For the text-containing cell, return its midpoint in (x, y) coordinate format. 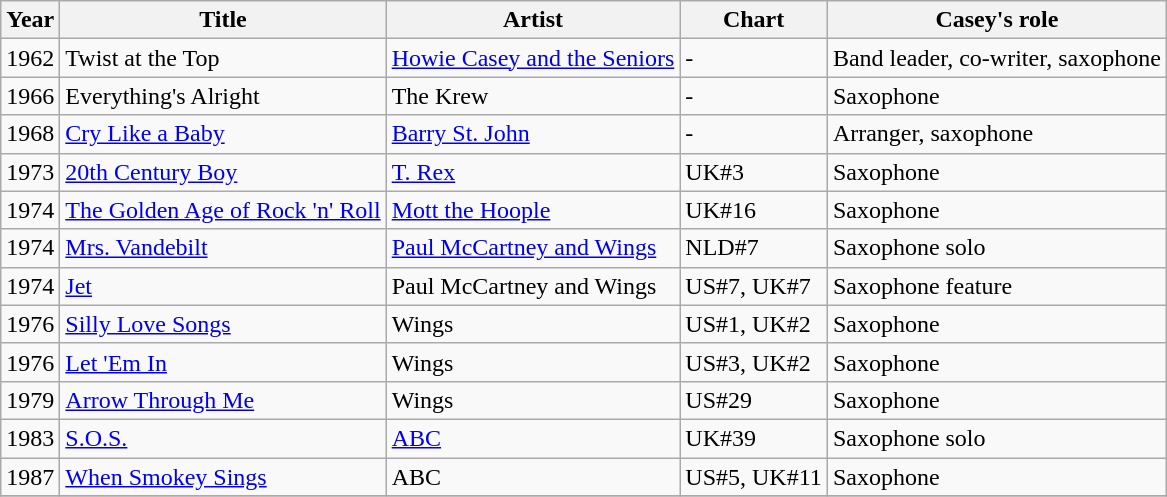
Everything's Alright (223, 96)
US#5, UK#11 (754, 477)
1973 (30, 172)
Mrs. Vandebilt (223, 248)
Jet (223, 286)
1966 (30, 96)
Year (30, 20)
UK#16 (754, 210)
1983 (30, 438)
Mott the Hoople (533, 210)
NLD#7 (754, 248)
Barry St. John (533, 134)
Cry Like a Baby (223, 134)
Chart (754, 20)
Arrow Through Me (223, 400)
Artist (533, 20)
The Krew (533, 96)
Silly Love Songs (223, 324)
1979 (30, 400)
US#1, UK#2 (754, 324)
The Golden Age of Rock 'n' Roll (223, 210)
Band leader, co-writer, saxophone (996, 58)
Let 'Em In (223, 362)
1968 (30, 134)
Howie Casey and the Seniors (533, 58)
US#3, UK#2 (754, 362)
S.O.S. (223, 438)
1962 (30, 58)
When Smokey Sings (223, 477)
1987 (30, 477)
UK#3 (754, 172)
T. Rex (533, 172)
Saxophone feature (996, 286)
Title (223, 20)
UK#39 (754, 438)
Twist at the Top (223, 58)
US#7, UK#7 (754, 286)
20th Century Boy (223, 172)
US#29 (754, 400)
Arranger, saxophone (996, 134)
Casey's role (996, 20)
